Extract the [X, Y] coordinate from the center of the cell holding the provided text.  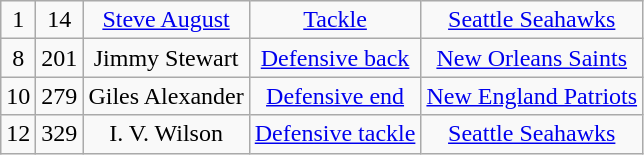
New Orleans Saints [532, 58]
I. V. Wilson [166, 134]
329 [60, 134]
Defensive back [335, 58]
Defensive tackle [335, 134]
Jimmy Stewart [166, 58]
14 [60, 20]
201 [60, 58]
12 [18, 134]
Giles Alexander [166, 96]
Tackle [335, 20]
Defensive end [335, 96]
Steve August [166, 20]
1 [18, 20]
New England Patriots [532, 96]
279 [60, 96]
10 [18, 96]
8 [18, 58]
